Return (x, y) of the center of cell containing provided text 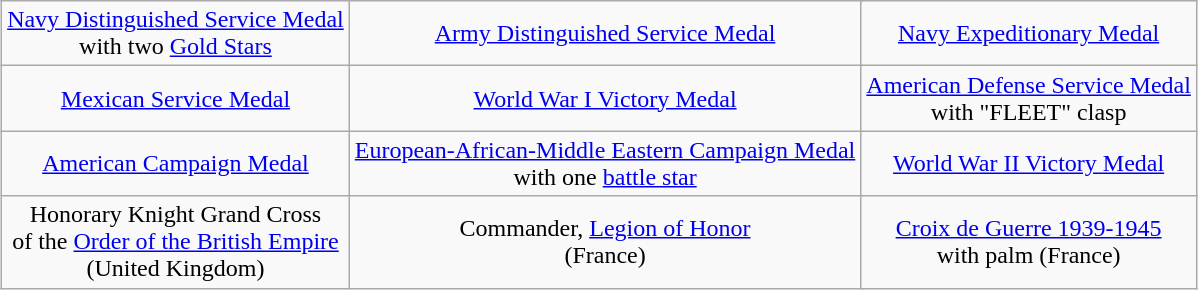
Navy Expeditionary Medal (1029, 34)
American Campaign Medal (176, 164)
World War I Victory Medal (605, 98)
Army Distinguished Service Medal (605, 34)
Navy Distinguished Service Medal with two Gold Stars (176, 34)
World War II Victory Medal (1029, 164)
European-African-Middle Eastern Campaign Medal with one battle star (605, 164)
Mexican Service Medal (176, 98)
American Defense Service Medal with "FLEET" clasp (1029, 98)
Commander, Legion of Honor (France) (605, 242)
Honorary Knight Grand Cross of the Order of the British Empire (United Kingdom) (176, 242)
Croix de Guerre 1939-1945 with palm (France) (1029, 242)
